For the text-containing cell, return its midpoint in [x, y] coordinate format. 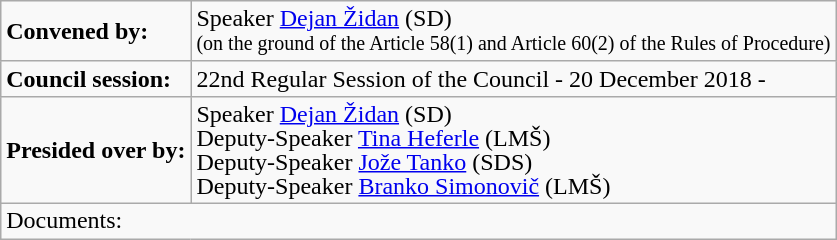
Presided over by: [96, 150]
Council session: [96, 78]
Documents: [418, 220]
Speaker Dejan Židan (SD)(on the ground of the Article 58(1) and Article 60(2) of the Rules of Procedure) [514, 32]
Convened by: [96, 32]
Speaker Dejan Židan (SD)Deputy-Speaker Tina Heferle (LMŠ)Deputy-Speaker Jože Tanko (SDS)Deputy-Speaker Branko Simonovič (LMŠ) [514, 150]
22nd Regular Session of the Council - 20 December 2018 - [514, 78]
